For the text-containing cell, return its midpoint in [X, Y] coordinate format. 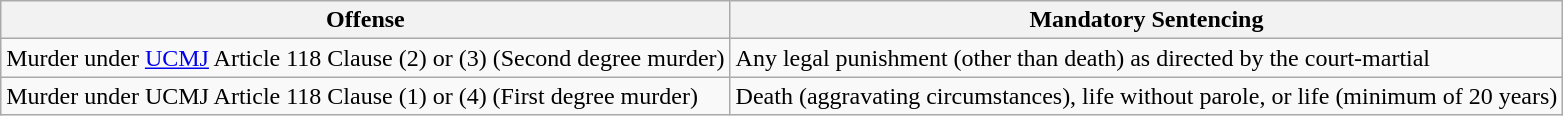
Offense [366, 20]
Murder under UCMJ Article 118 Clause (1) or (4) (First degree murder) [366, 96]
Any legal punishment (other than death) as directed by the court-martial [1146, 58]
Death (aggravating circumstances), life without parole, or life (minimum of 20 years) [1146, 96]
Murder under UCMJ Article 118 Clause (2) or (3) (Second degree murder) [366, 58]
Mandatory Sentencing [1146, 20]
